Determine the [x, y] coordinate at the center of the cell enclosing the given text.  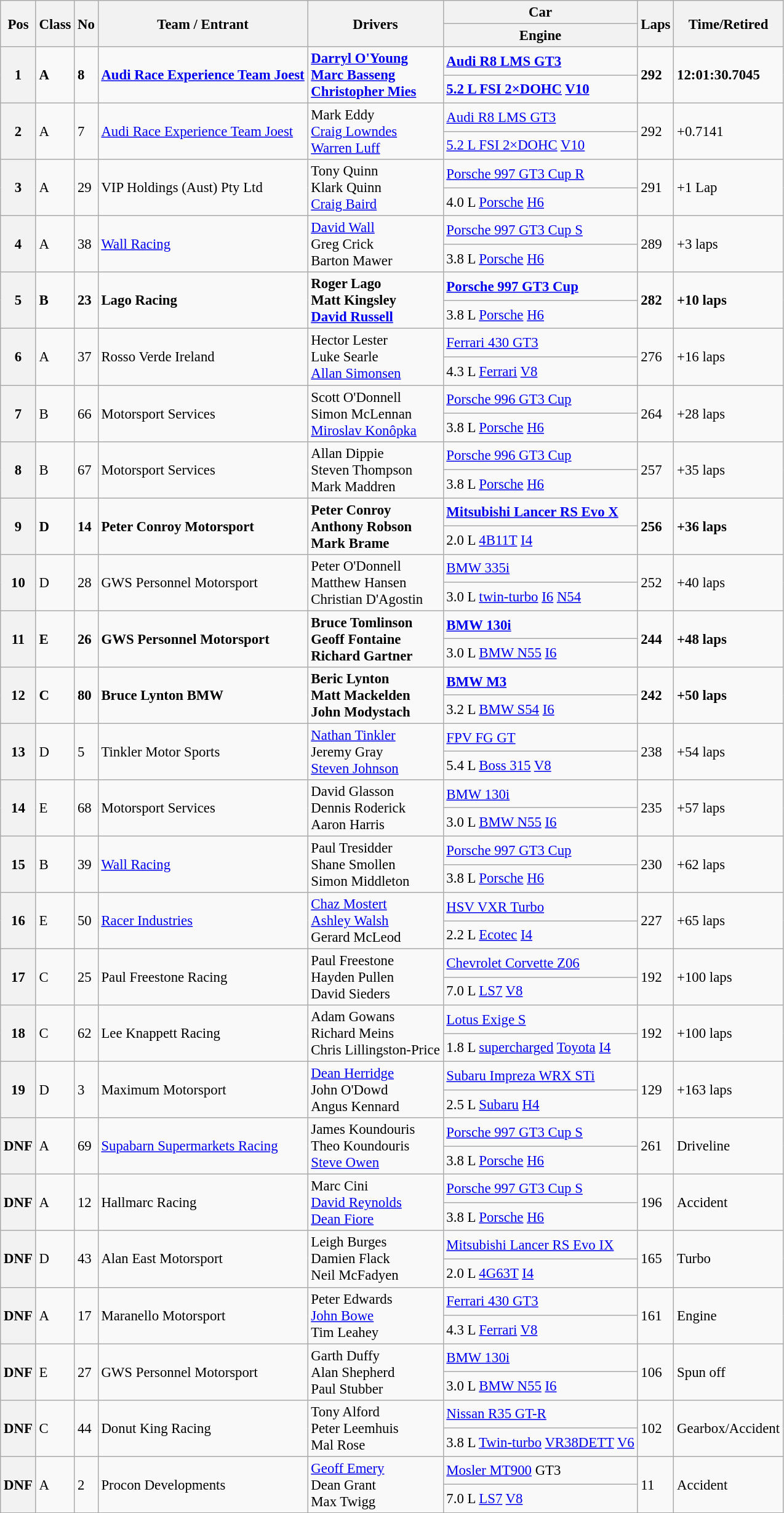
Class [55, 23]
25 [86, 977]
+28 laps [729, 414]
4 [18, 244]
23 [86, 300]
Alan East Motorsport [203, 1259]
9 [18, 526]
4.0 L Porsche H6 [540, 202]
235 [656, 808]
2.0 L 4G63T I4 [540, 1273]
Mosler MT900 GT3 [540, 1471]
Lotus Exige S [540, 1019]
1.8 L supercharged Toyota I4 [540, 1048]
VIP Holdings (Aust) Pty Ltd [203, 188]
+54 laps [729, 752]
13 [18, 752]
27 [86, 1372]
Maranello Motorsport [203, 1315]
+36 laps [729, 526]
Rosso Verde Ireland [203, 357]
165 [656, 1259]
David Wall Greg Crick Barton Mawer [375, 244]
+163 laps [729, 1090]
50 [86, 921]
10 [18, 582]
Lee Knappett Racing [203, 1033]
Lago Racing [203, 300]
Car [540, 12]
242 [656, 696]
69 [86, 1146]
Geoff Emery Dean Grant Max Twigg [375, 1485]
289 [656, 244]
Leigh Burges Damien Flack Neil McFadyen [375, 1259]
Gearbox/Accident [729, 1428]
Allan Dippie Steven Thompson Mark Maddren [375, 470]
68 [86, 808]
44 [86, 1428]
129 [656, 1090]
Drivers [375, 23]
Marc Cini David Reynolds Dean Fiore [375, 1203]
James Koundouris Theo Koundouris Steve Owen [375, 1146]
Maximum Motorsport [203, 1090]
Garth Duffy Alan Shepherd Paul Stubber [375, 1372]
43 [86, 1259]
Pos [18, 23]
Time/Retired [729, 23]
227 [656, 921]
Turbo [729, 1259]
Mitsubishi Lancer RS Evo IX [540, 1245]
FPV FG GT [540, 737]
Procon Developments [203, 1485]
3.8 L Twin-turbo VR38DETT V6 [540, 1442]
80 [86, 696]
106 [656, 1372]
+1 Lap [729, 188]
Peter Conroy Anthony Robson Mark Brame [375, 526]
238 [656, 752]
15 [18, 864]
Nathan Tinkler Jeremy Gray Steven Johnson [375, 752]
Chaz Mostert Ashley Walsh Gerard McLeod [375, 921]
Peter Edwards John Bowe Tim Leahey [375, 1315]
Paul Freestone Hayden Pullen David Sieders [375, 977]
No [86, 23]
Peter Conroy Motorsport [203, 526]
Driveline [729, 1146]
67 [86, 470]
+57 laps [729, 808]
Supabarn Supermarkets Racing [203, 1146]
257 [656, 470]
Racer Industries [203, 921]
Adam Gowans Richard Meins Chris Lillingston-Price [375, 1033]
Laps [656, 23]
264 [656, 414]
+62 laps [729, 864]
6 [18, 357]
12:01:30.7045 [729, 75]
+16 laps [729, 357]
2.0 L 4B11T I4 [540, 540]
+48 laps [729, 639]
2.5 L Subaru H4 [540, 1104]
3.2 L BMW S54 I6 [540, 709]
+40 laps [729, 582]
2.2 L Ecotec I4 [540, 935]
161 [656, 1315]
Team / Entrant [203, 23]
Hallmarc Racing [203, 1203]
5.4 L Boss 315 V8 [540, 766]
26 [86, 639]
Bruce Lynton BMW [203, 696]
102 [656, 1428]
Mark Eddy Craig Lowndes Warren Luff [375, 132]
28 [86, 582]
Chevrolet Corvette Z06 [540, 963]
+3 laps [729, 244]
Mitsubishi Lancer RS Evo X [540, 512]
244 [656, 639]
1 [18, 75]
Subaru Impreza WRX STi [540, 1076]
Peter O'Donnell Matthew Hansen Christian D'Agostin [375, 582]
Tony Quinn Klark Quinn Craig Baird [375, 188]
62 [86, 1033]
Tinkler Motor Sports [203, 752]
+10 laps [729, 300]
Beric Lynton Matt Mackelden John Modystach [375, 696]
Hector Lester Luke Searle Allan Simonsen [375, 357]
276 [656, 357]
Darryl O'Young Marc Basseng Christopher Mies [375, 75]
Scott O'Donnell Simon McLennan Miroslav Konôpka [375, 414]
3.0 L twin-turbo I6 N54 [540, 596]
Dean Herridge John O'Dowd Angus Kennard [375, 1090]
Paul Freestone Racing [203, 977]
291 [656, 188]
Paul Tresidder Shane Smollen Simon Middleton [375, 864]
16 [18, 921]
+0.7141 [729, 132]
Nissan R35 GT-R [540, 1414]
18 [18, 1033]
256 [656, 526]
Donut King Racing [203, 1428]
+35 laps [729, 470]
Porsche 997 GT3 Cup R [540, 174]
BMW M3 [540, 681]
Roger Lago Matt Kingsley David Russell [375, 300]
39 [86, 864]
Bruce Tomlinson Geoff Fontaine Richard Gartner [375, 639]
Tony Alford Peter Leemhuis Mal Rose [375, 1428]
37 [86, 357]
+50 laps [729, 696]
Spun off [729, 1372]
261 [656, 1146]
+65 laps [729, 921]
19 [18, 1090]
29 [86, 188]
David Glasson Dennis Roderick Aaron Harris [375, 808]
66 [86, 414]
282 [656, 300]
HSV VXR Turbo [540, 907]
252 [656, 582]
196 [656, 1203]
38 [86, 244]
BMW 335i [540, 568]
230 [656, 864]
